Return the [X, Y] coordinate for the center point of the cell that contains the specified text.  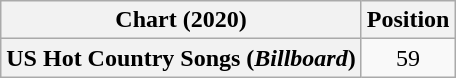
59 [408, 58]
Position [408, 20]
Chart (2020) [181, 20]
US Hot Country Songs (Billboard) [181, 58]
